Return [x, y] of the center of cell containing provided text 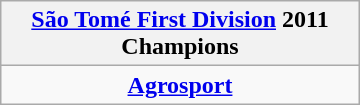
São Tomé First Division 2011Champions [180, 34]
Agrosport [180, 85]
